Return [X, Y] of the center of cell containing provided text 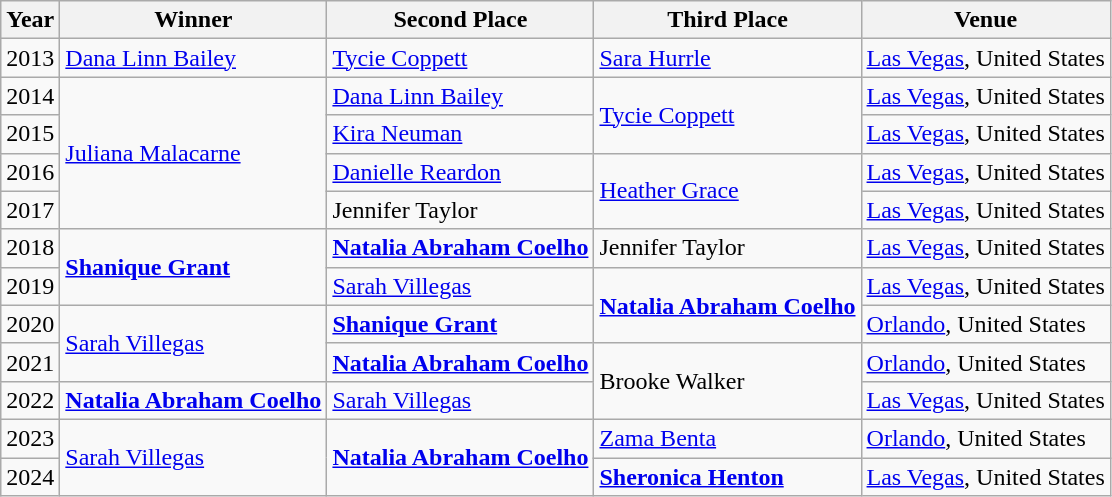
2015 [30, 134]
Second Place [460, 20]
2014 [30, 96]
2024 [30, 477]
2018 [30, 248]
Heather Grace [728, 191]
2020 [30, 324]
Brooke Walker [728, 381]
Sara Hurrle [728, 58]
2019 [30, 286]
2017 [30, 210]
2013 [30, 58]
2016 [30, 172]
2022 [30, 400]
Sheronica Henton [728, 477]
Zama Benta [728, 438]
Juliana Malacarne [194, 153]
Winner [194, 20]
Third Place [728, 20]
Kira Neuman [460, 134]
2023 [30, 438]
Year [30, 20]
Venue [986, 20]
2021 [30, 362]
Danielle Reardon [460, 172]
